Find where the given text appears and provide that cell's center as [x, y] coordinate. 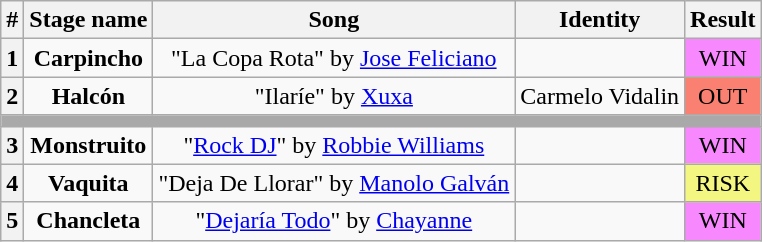
"Rock DJ" by Robbie Williams [334, 145]
RISK [723, 183]
"La Copa Rota" by Jose Feliciano [334, 58]
Halcón [88, 96]
1 [12, 58]
"Deja De Llorar" by Manolo Galván [334, 183]
2 [12, 96]
"Ilaríe" by Xuxa [334, 96]
Monstruito [88, 145]
"Dejaría Todo" by Chayanne [334, 221]
5 [12, 221]
# [12, 20]
Result [723, 20]
Identity [600, 20]
Chancleta [88, 221]
OUT [723, 96]
4 [12, 183]
Stage name [88, 20]
Carpincho [88, 58]
Vaquita [88, 183]
Song [334, 20]
3 [12, 145]
Carmelo Vidalin [600, 96]
